Determine the (x, y) coordinate at the center of the cell enclosing the given text.  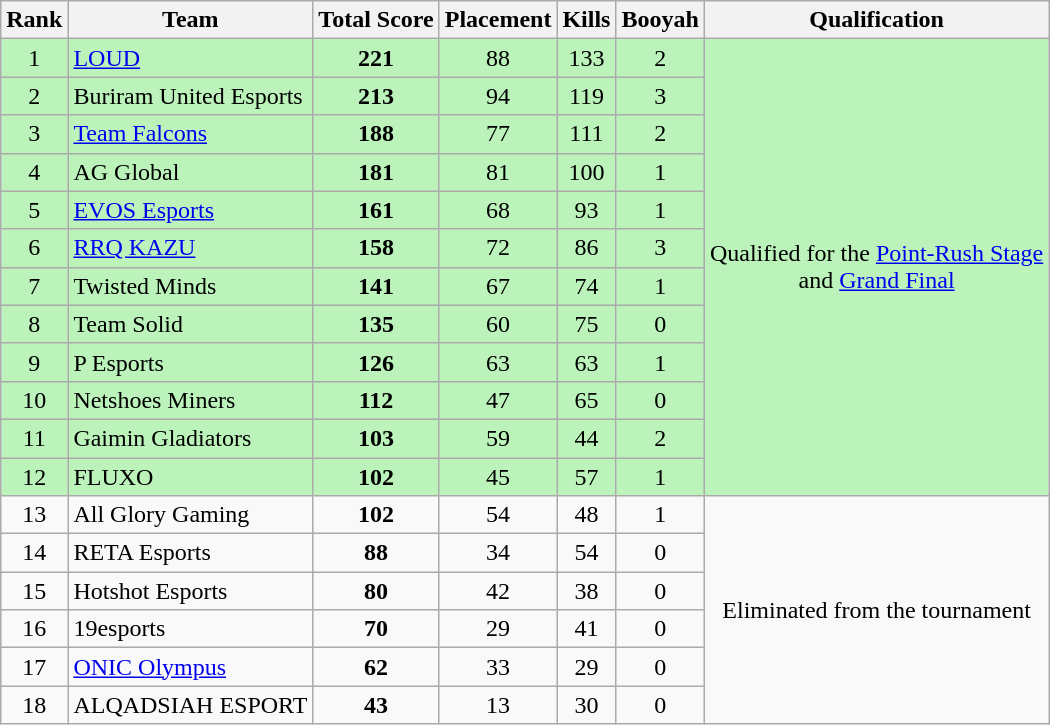
80 (376, 591)
62 (376, 667)
75 (586, 324)
Placement (498, 20)
161 (376, 210)
126 (376, 362)
9 (34, 362)
Netshoes Miners (190, 400)
59 (498, 438)
RRQ KAZU (190, 248)
44 (586, 438)
67 (498, 286)
94 (498, 96)
All Glory Gaming (190, 515)
Qualified for the Point-Rush Stage and Grand Final (876, 268)
ALQADSIAH ESPORT (190, 705)
LOUD (190, 58)
AG Global (190, 172)
8 (34, 324)
45 (498, 477)
158 (376, 248)
57 (586, 477)
18 (34, 705)
12 (34, 477)
EVOS Esports (190, 210)
48 (586, 515)
72 (498, 248)
103 (376, 438)
11 (34, 438)
43 (376, 705)
133 (586, 58)
FLUXO (190, 477)
Total Score (376, 20)
15 (34, 591)
4 (34, 172)
Gaimin Gladiators (190, 438)
17 (34, 667)
112 (376, 400)
100 (586, 172)
6 (34, 248)
Team Falcons (190, 134)
16 (34, 629)
135 (376, 324)
74 (586, 286)
19esports (190, 629)
Rank (34, 20)
P Esports (190, 362)
Eliminated from the tournament (876, 610)
30 (586, 705)
77 (498, 134)
Hotshot Esports (190, 591)
41 (586, 629)
141 (376, 286)
Team Solid (190, 324)
Buriram United Esports (190, 96)
181 (376, 172)
5 (34, 210)
65 (586, 400)
188 (376, 134)
47 (498, 400)
Qualification (876, 20)
RETA Esports (190, 553)
Team (190, 20)
68 (498, 210)
42 (498, 591)
Twisted Minds (190, 286)
111 (586, 134)
14 (34, 553)
Booyah (660, 20)
81 (498, 172)
70 (376, 629)
38 (586, 591)
119 (586, 96)
7 (34, 286)
93 (586, 210)
33 (498, 667)
86 (586, 248)
221 (376, 58)
ONIC Olympus (190, 667)
Kills (586, 20)
10 (34, 400)
213 (376, 96)
34 (498, 553)
60 (498, 324)
